Locate the cell with the specified text and output its (X, Y) center coordinate. 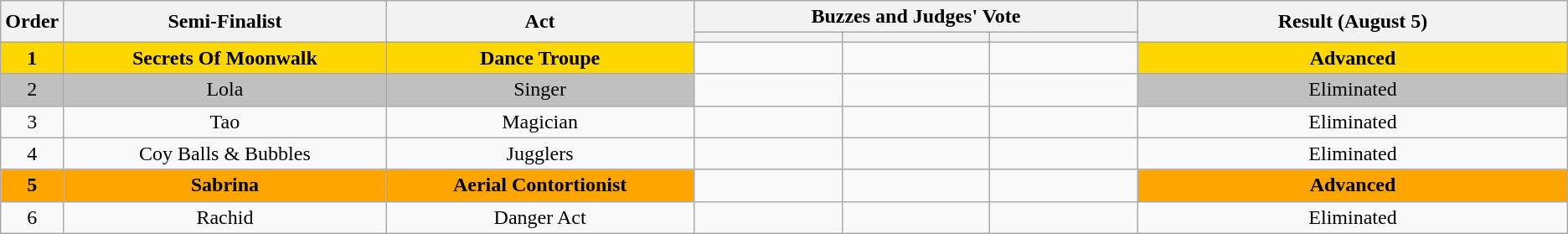
Sabrina (224, 185)
2 (32, 90)
4 (32, 153)
Coy Balls & Bubbles (224, 153)
Result (August 5) (1354, 22)
3 (32, 122)
Rachid (224, 217)
Lola (224, 90)
Jugglers (539, 153)
1 (32, 58)
Dance Troupe (539, 58)
Aerial Contortionist (539, 185)
Semi-Finalist (224, 22)
5 (32, 185)
Tao (224, 122)
Buzzes and Judges' Vote (916, 17)
Singer (539, 90)
Secrets Of Moonwalk (224, 58)
Magician (539, 122)
Order (32, 22)
Act (539, 22)
6 (32, 217)
Danger Act (539, 217)
